Locate the cell with the specified text and output its (X, Y) center coordinate. 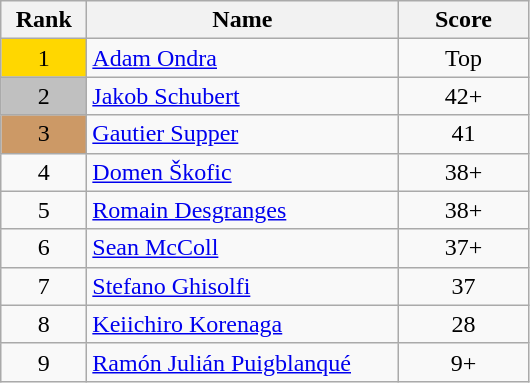
4 (44, 172)
Name (242, 20)
Score (464, 20)
37 (464, 286)
41 (464, 134)
Adam Ondra (242, 58)
Top (464, 58)
28 (464, 324)
Gautier Supper (242, 134)
3 (44, 134)
Stefano Ghisolfi (242, 286)
37+ (464, 248)
5 (44, 210)
Domen Škofic (242, 172)
Sean McColl (242, 248)
Keiichiro Korenaga (242, 324)
2 (44, 96)
9+ (464, 362)
9 (44, 362)
6 (44, 248)
Ramón Julián Puigblanqué (242, 362)
1 (44, 58)
Rank (44, 20)
8 (44, 324)
Jakob Schubert (242, 96)
42+ (464, 96)
Romain Desgranges (242, 210)
7 (44, 286)
